Capture the cell that displays the provided text and extract its [x, y] central coordinate. 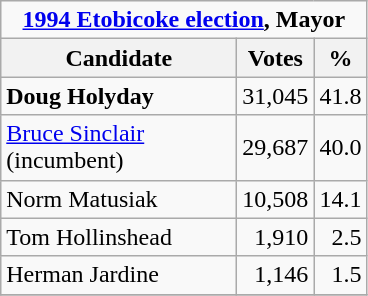
Doug Holyday [119, 96]
1,910 [276, 237]
1994 Etobicoke election, Mayor [184, 20]
29,687 [276, 148]
40.0 [340, 148]
1.5 [340, 275]
Bruce Sinclair (incumbent) [119, 148]
% [340, 58]
31,045 [276, 96]
1,146 [276, 275]
41.8 [340, 96]
Tom Hollinshead [119, 237]
Norm Matusiak [119, 199]
14.1 [340, 199]
Votes [276, 58]
2.5 [340, 237]
10,508 [276, 199]
Herman Jardine [119, 275]
Candidate [119, 58]
